Extract the (x, y) coordinate from the center of the cell holding the provided text.  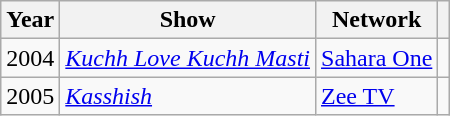
2005 (30, 96)
Show (188, 20)
Zee TV (377, 96)
Sahara One (377, 58)
Network (377, 20)
Kuchh Love Kuchh Masti (188, 58)
Year (30, 20)
2004 (30, 58)
Kasshish (188, 96)
